Return the [X, Y] coordinate for the center point of the cell that contains the specified text.  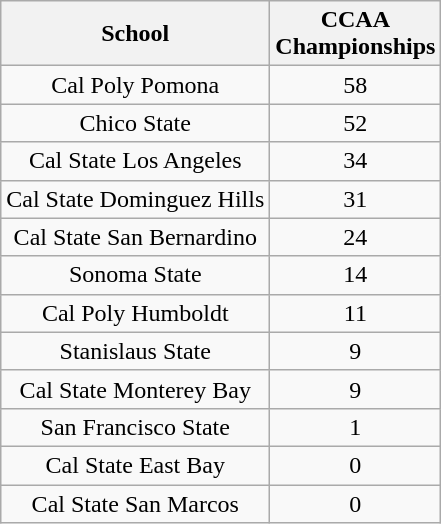
Cal State Monterey Bay [136, 389]
Stanislaus State [136, 351]
Cal State Los Angeles [136, 161]
14 [356, 275]
11 [356, 313]
Cal State San Bernardino [136, 237]
CCAAChampionships [356, 34]
31 [356, 199]
58 [356, 85]
Cal State East Bay [136, 465]
24 [356, 237]
Cal Poly Pomona [136, 85]
Cal Poly Humboldt [136, 313]
Cal State Dominguez Hills [136, 199]
Sonoma State [136, 275]
1 [356, 427]
School [136, 34]
34 [356, 161]
52 [356, 123]
Cal State San Marcos [136, 503]
San Francisco State [136, 427]
Chico State [136, 123]
